Provide the (x, y) coordinate of the cell's center where the given text is located.  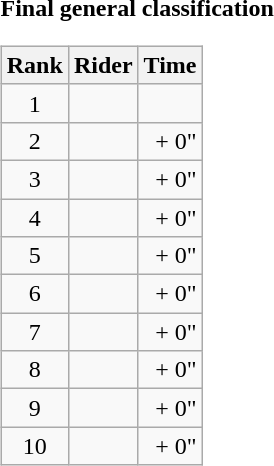
8 (34, 370)
Rider (103, 65)
9 (34, 408)
Rank (34, 65)
10 (34, 446)
3 (34, 179)
7 (34, 332)
1 (34, 103)
2 (34, 141)
4 (34, 217)
Time (170, 65)
5 (34, 256)
6 (34, 294)
